Extract the (x, y) coordinate from the center of the cell holding the provided text.  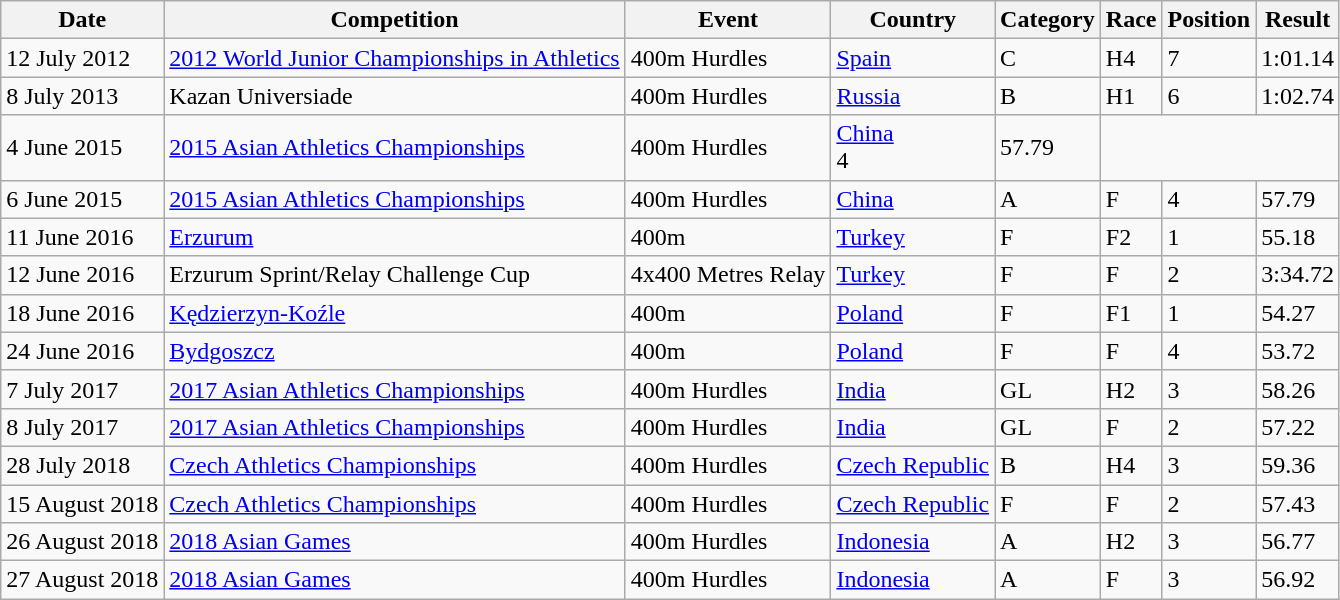
F1 (1131, 313)
Bydgoszcz (394, 351)
28 July 2018 (82, 465)
54.27 (1298, 313)
Erzurum Sprint/Relay Challenge Cup (394, 275)
56.92 (1298, 580)
57.22 (1298, 427)
Competition (394, 20)
C (1048, 58)
56.77 (1298, 542)
2012 World Junior Championships in Athletics (394, 58)
Country (913, 20)
58.26 (1298, 389)
China (913, 199)
Event (728, 20)
12 June 2016 (82, 275)
China4 (913, 148)
55.18 (1298, 237)
4x400 Metres Relay (728, 275)
59.36 (1298, 465)
Erzurum (394, 237)
24 June 2016 (82, 351)
6 (1209, 96)
7 (1209, 58)
F2 (1131, 237)
Race (1131, 20)
Date (82, 20)
7 July 2017 (82, 389)
26 August 2018 (82, 542)
4 June 2015 (82, 148)
18 June 2016 (82, 313)
11 June 2016 (82, 237)
Kędzierzyn-Koźle (394, 313)
Result (1298, 20)
Russia (913, 96)
15 August 2018 (82, 503)
12 July 2012 (82, 58)
53.72 (1298, 351)
1:02.74 (1298, 96)
57.43 (1298, 503)
6 June 2015 (82, 199)
27 August 2018 (82, 580)
8 July 2013 (82, 96)
Kazan Universiade (394, 96)
1:01.14 (1298, 58)
H1 (1131, 96)
Spain (913, 58)
Category (1048, 20)
3:34.72 (1298, 275)
8 July 2017 (82, 427)
Position (1209, 20)
